Pinpoint the cell where the given text exists, returning its (x, y) midpoint coordinate. 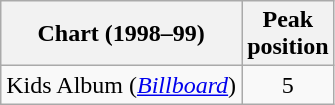
Peakposition (288, 34)
Chart (1998–99) (122, 34)
5 (288, 85)
Kids Album (Billboard) (122, 85)
